Locate the cell with the specified text and output its [X, Y] center coordinate. 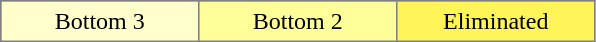
Bottom 3 [100, 21]
Bottom 2 [298, 21]
Eliminated [496, 21]
